Return the [x, y] coordinate for the center point of the cell that contains the specified text.  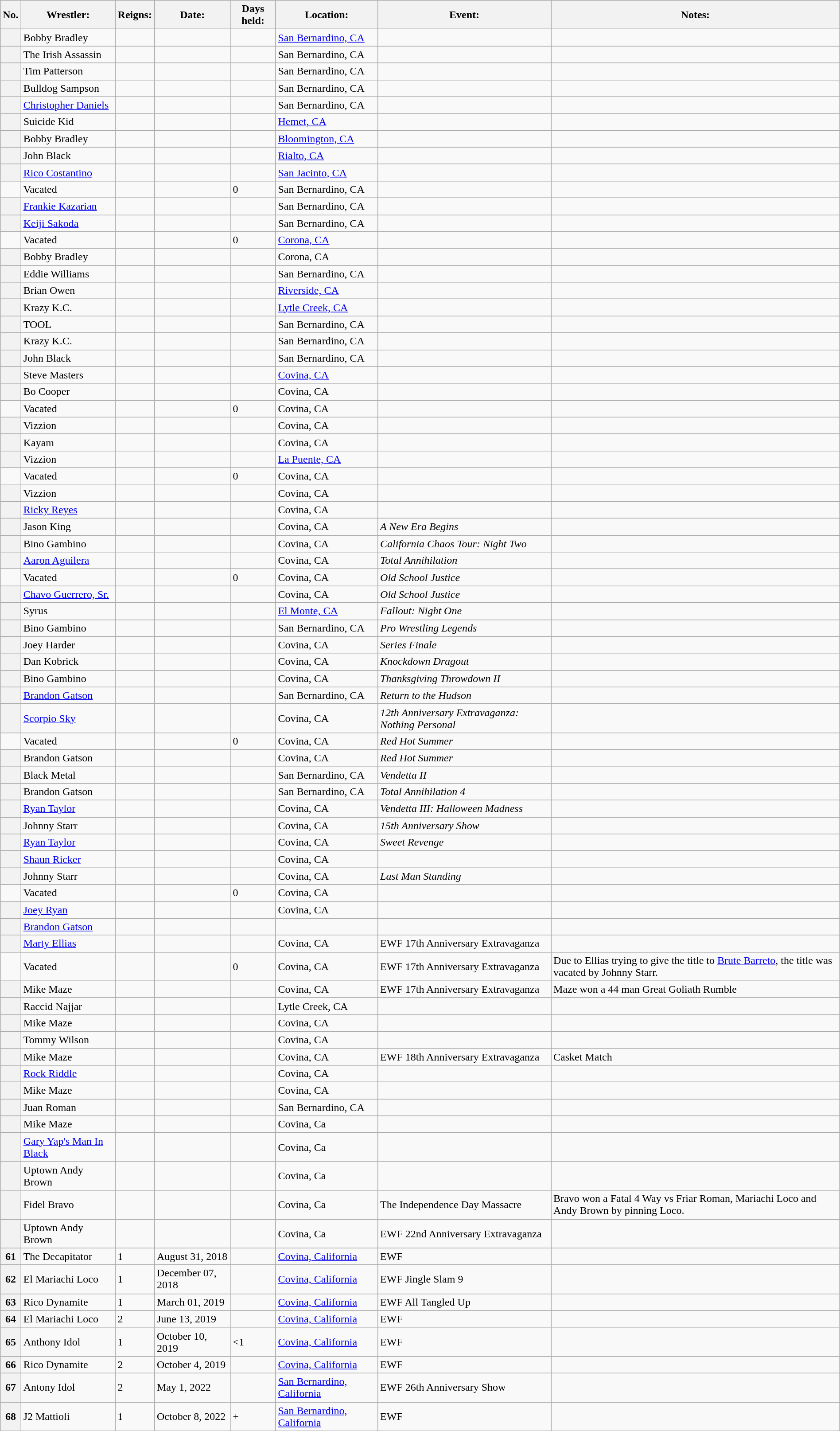
Rialto, CA [327, 156]
Total Annihilation [464, 561]
Fallout: Night One [464, 611]
Jason King [68, 527]
Kayam [68, 442]
<1 [253, 1342]
Frankie Kazarian [68, 206]
Eddie Williams [68, 274]
68 [11, 1416]
Anthony Idol [68, 1342]
The Independence Day Massacre [464, 1205]
October 4, 2019 [192, 1365]
+ [253, 1416]
El Monte, CA [327, 611]
Suicide Kid [68, 122]
Reigns: [135, 15]
Syrus [68, 611]
12th Anniversary Extravaganza: Nothing Personal [464, 718]
Brian Owen [68, 291]
August 31, 2018 [192, 1256]
Tommy Wilson [68, 1040]
EWF 18th Anniversary Extravaganza [464, 1057]
61 [11, 1256]
No. [11, 15]
Joey Harder [68, 645]
Bravo won a Fatal 4 Way vs Friar Roman, Mariachi Loco and Andy Brown by pinning Loco. [696, 1205]
The Irish Assassin [68, 55]
Date: [192, 15]
Notes: [696, 15]
Raccid Najjar [68, 1006]
Ricky Reyes [68, 510]
San Jacinto, CA [327, 172]
Scorpio Sky [68, 718]
Antony Idol [68, 1387]
63 [11, 1302]
Knockdown Dragout [464, 662]
Total Annihilation 4 [464, 792]
Vendetta II [464, 775]
67 [11, 1387]
64 [11, 1319]
Last Man Standing [464, 876]
Casket Match [696, 1057]
62 [11, 1279]
Tim Patterson [68, 71]
March 01, 2019 [192, 1302]
Location: [327, 15]
Wrestler: [68, 15]
Marty Ellias [68, 944]
15th Anniversary Show [464, 826]
EWF All Tangled Up [464, 1302]
Rock Riddle [68, 1074]
J2 Mattioli [68, 1416]
Vendetta III: Halloween Madness [464, 809]
Black Metal [68, 775]
Juan Roman [68, 1107]
La Puente, CA [327, 459]
EWF Jingle Slam 9 [464, 1279]
Joey Ryan [68, 910]
Due to Ellias trying to give the title to Brute Barreto, the title was vacated by Johnny Starr. [696, 966]
Thanksgiving Throwdown II [464, 678]
Event: [464, 15]
Steve Masters [68, 375]
Chavo Guerrero, Sr. [68, 594]
December 07, 2018 [192, 1279]
A New Era Begins [464, 527]
Days held: [253, 15]
66 [11, 1365]
Fidel Bravo [68, 1205]
Series Finale [464, 645]
Dan Kobrick [68, 662]
Christopher Daniels [68, 105]
October 10, 2019 [192, 1342]
Bo Cooper [68, 392]
Hemet, CA [327, 122]
TOOL [68, 324]
California Chaos Tour: Night Two [464, 544]
The Decapitator [68, 1256]
Sweet Revenge [464, 842]
Gary Yap's Man In Black [68, 1147]
June 13, 2019 [192, 1319]
Riverside, CA [327, 291]
Keiji Sakoda [68, 223]
Bloomington, CA [327, 139]
65 [11, 1342]
Bulldog Sampson [68, 88]
EWF 26th Anniversary Show [464, 1387]
Rico Costantino [68, 172]
EWF 22nd Anniversary Extravaganza [464, 1234]
Shaun Ricker [68, 859]
Return to the Hudson [464, 695]
Maze won a 44 man Great Goliath Rumble [696, 989]
Aaron Aguilera [68, 561]
October 8, 2022 [192, 1416]
Pro Wrestling Legends [464, 628]
May 1, 2022 [192, 1387]
